For the text-containing cell, return its midpoint in (x, y) coordinate format. 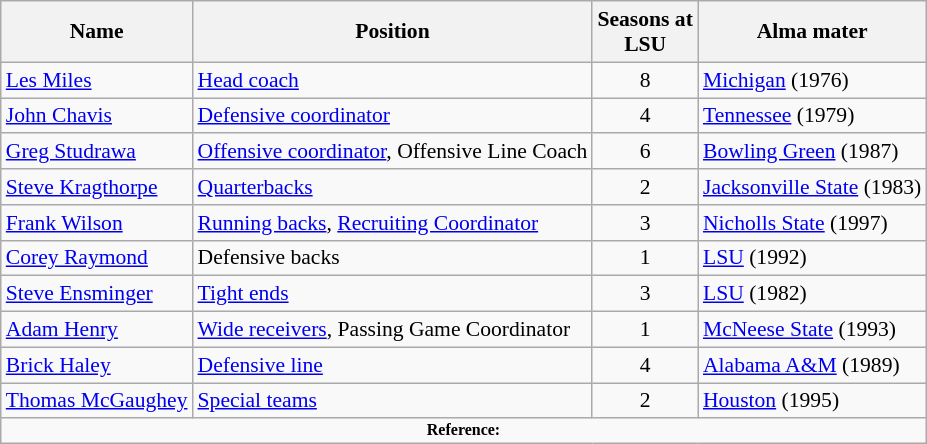
Defensive backs (393, 258)
Adam Henry (97, 330)
8 (644, 80)
Wide receivers, Passing Game Coordinator (393, 330)
Defensive coordinator (393, 116)
Quarterbacks (393, 187)
LSU (1982) (812, 294)
Special teams (393, 401)
Michigan (1976) (812, 80)
Corey Raymond (97, 258)
Tennessee (1979) (812, 116)
Brick Haley (97, 365)
Running backs, Recruiting Coordinator (393, 223)
John Chavis (97, 116)
Position (393, 32)
Tight ends (393, 294)
Bowling Green (1987) (812, 152)
Jacksonville State (1983) (812, 187)
Steve Ensminger (97, 294)
Reference: (464, 431)
Les Miles (97, 80)
Houston (1995) (812, 401)
6 (644, 152)
Seasons atLSU (644, 32)
Alma mater (812, 32)
Name (97, 32)
Offensive coordinator, Offensive Line Coach (393, 152)
Nicholls State (1997) (812, 223)
Thomas McGaughey (97, 401)
Greg Studrawa (97, 152)
Steve Kragthorpe (97, 187)
Frank Wilson (97, 223)
McNeese State (1993) (812, 330)
LSU (1992) (812, 258)
Alabama A&M (1989) (812, 365)
Defensive line (393, 365)
Head coach (393, 80)
